Detect which cell encompasses the target text, then output its [X, Y] center coordinate. 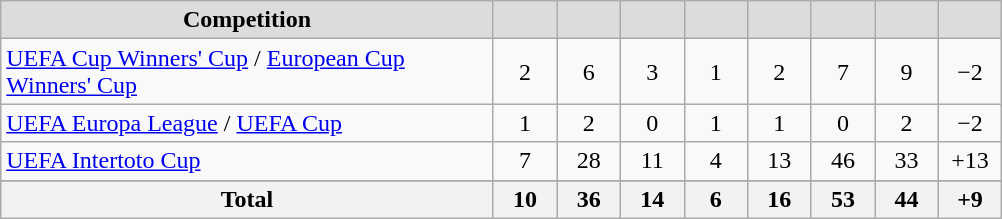
UEFA Europa League / UEFA Cup [248, 123]
13 [780, 161]
46 [843, 161]
9 [907, 72]
Total [248, 199]
16 [780, 199]
3 [652, 72]
+13 [970, 161]
36 [589, 199]
UEFA Intertoto Cup [248, 161]
UEFA Cup Winners' Cup / European Cup Winners' Cup [248, 72]
+9 [970, 199]
11 [652, 161]
44 [907, 199]
28 [589, 161]
33 [907, 161]
53 [843, 199]
4 [716, 161]
10 [525, 199]
14 [652, 199]
Competition [248, 20]
